Extract the (X, Y) coordinate from the center of the cell holding the provided text.  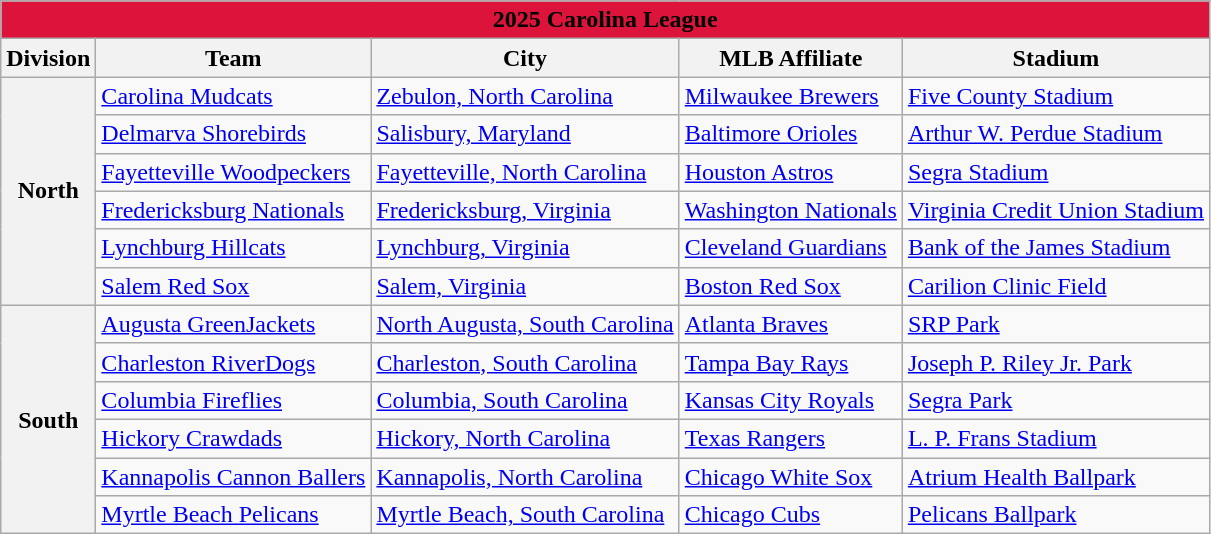
MLB Affiliate (790, 58)
Milwaukee Brewers (790, 96)
Baltimore Orioles (790, 134)
Hickory, North Carolina (525, 438)
Columbia, South Carolina (525, 400)
Carolina Mudcats (234, 96)
Division (48, 58)
Stadium (1056, 58)
Fayetteville Woodpeckers (234, 172)
Kansas City Royals (790, 400)
Segra Stadium (1056, 172)
Five County Stadium (1056, 96)
Chicago White Sox (790, 477)
Cleveland Guardians (790, 248)
Charleston, South Carolina (525, 362)
2025 Carolina League (606, 20)
South (48, 419)
Lynchburg, Virginia (525, 248)
Fredericksburg, Virginia (525, 210)
Boston Red Sox (790, 286)
L. P. Frans Stadium (1056, 438)
Atrium Health Ballpark (1056, 477)
Carilion Clinic Field (1056, 286)
Texas Rangers (790, 438)
Myrtle Beach, South Carolina (525, 515)
Columbia Fireflies (234, 400)
North Augusta, South Carolina (525, 324)
Salem, Virginia (525, 286)
Fredericksburg Nationals (234, 210)
City (525, 58)
Salisbury, Maryland (525, 134)
Salem Red Sox (234, 286)
Pelicans Ballpark (1056, 515)
Hickory Crawdads (234, 438)
Delmarva Shorebirds (234, 134)
Lynchburg Hillcats (234, 248)
Tampa Bay Rays (790, 362)
Washington Nationals (790, 210)
Kannapolis, North Carolina (525, 477)
Chicago Cubs (790, 515)
Zebulon, North Carolina (525, 96)
Arthur W. Perdue Stadium (1056, 134)
SRP Park (1056, 324)
Bank of the James Stadium (1056, 248)
Team (234, 58)
Houston Astros (790, 172)
Virginia Credit Union Stadium (1056, 210)
Segra Park (1056, 400)
Joseph P. Riley Jr. Park (1056, 362)
Augusta GreenJackets (234, 324)
Myrtle Beach Pelicans (234, 515)
Kannapolis Cannon Ballers (234, 477)
Fayetteville, North Carolina (525, 172)
Atlanta Braves (790, 324)
Charleston RiverDogs (234, 362)
North (48, 191)
